For the text-containing cell, return its midpoint in [x, y] coordinate format. 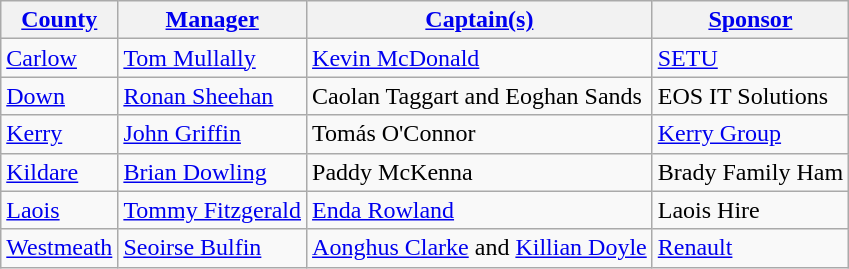
Tom Mullally [212, 58]
Down [60, 96]
Kerry [60, 134]
Kildare [60, 172]
Westmeath [60, 248]
Brady Family Ham [750, 172]
Captain(s) [480, 20]
Tommy Fitzgerald [212, 210]
Laois [60, 210]
Manager [212, 20]
Brian Dowling [212, 172]
SETU [750, 58]
Kerry Group [750, 134]
Seoirse Bulfin [212, 248]
Sponsor [750, 20]
County [60, 20]
Enda Rowland [480, 210]
Caolan Taggart and Eoghan Sands [480, 96]
John Griffin [212, 134]
Laois Hire [750, 210]
Aonghus Clarke and Killian Doyle [480, 248]
Tomás O'Connor [480, 134]
Kevin McDonald [480, 58]
Paddy McKenna [480, 172]
Renault [750, 248]
Ronan Sheehan [212, 96]
EOS IT Solutions [750, 96]
Carlow [60, 58]
